Identify which cell holds the provided text, then report its [X, Y] central coordinate. 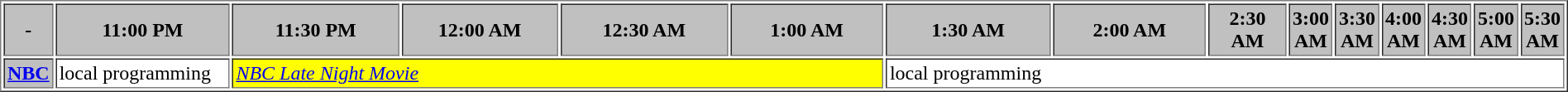
1:00 AM [807, 30]
4:00 AM [1403, 30]
4:30 AM [1449, 30]
- [28, 30]
11:00 PM [142, 30]
NBC Late Night Movie [557, 73]
2:30 AM [1248, 30]
1:30 AM [968, 30]
5:30 AM [1542, 30]
2:00 AM [1130, 30]
12:00 AM [480, 30]
3:00 AM [1310, 30]
NBC [28, 73]
3:30 AM [1356, 30]
11:30 PM [316, 30]
12:30 AM [644, 30]
5:00 AM [1495, 30]
